Find where the given text appears and provide that cell's center as [x, y] coordinate. 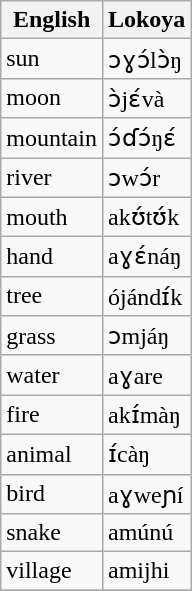
aɣare [146, 375]
aɣweɲí [146, 494]
animal [52, 454]
mountain [52, 138]
hand [52, 257]
ɔmjáŋ [146, 336]
sun [52, 59]
ɔwɔ́r [146, 178]
mouth [52, 217]
ójándɪ́k [146, 296]
akʊ́tʊ́k [146, 217]
water [52, 375]
village [52, 571]
river [52, 178]
akɪ́màŋ [146, 415]
ɪ́càŋ [146, 454]
English [52, 20]
ɔɣɔ́lɔ̀ŋ [146, 59]
moon [52, 98]
amijhi [146, 571]
tree [52, 296]
fire [52, 415]
ɔ̀jɛ́và [146, 98]
aɣɛ́náŋ [146, 257]
amúnú [146, 533]
grass [52, 336]
ɔ́ɗɔ́ŋɛ́ [146, 138]
bird [52, 494]
Lokoya [146, 20]
snake [52, 533]
